Search for the cell housing the specified text and yield its (X, Y) center coordinate. 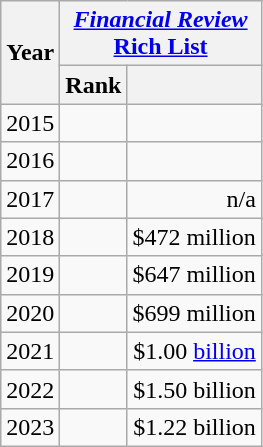
2023 (30, 427)
$472 million (194, 237)
$647 million (194, 275)
$1.22 billion (194, 427)
2017 (30, 199)
2016 (30, 161)
Year (30, 52)
$699 million (194, 313)
$1.00 billion (194, 351)
2021 (30, 351)
2022 (30, 389)
2020 (30, 313)
2018 (30, 237)
Rank (94, 85)
$1.50 billion (194, 389)
2019 (30, 275)
Financial ReviewRich List (161, 34)
2015 (30, 123)
n/a (194, 199)
